Extract the (X, Y) coordinate from the center of the cell holding the provided text.  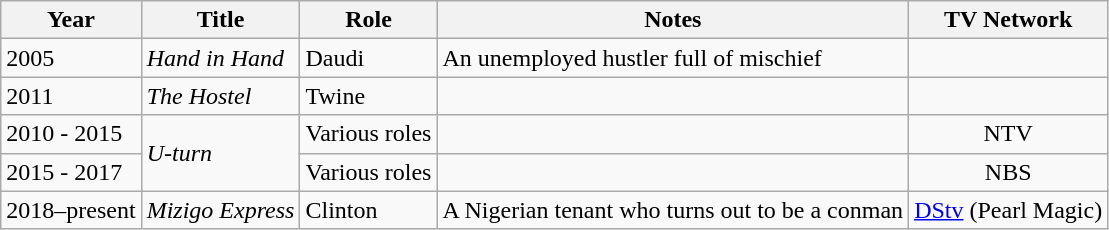
TV Network (1008, 20)
2015 - 2017 (71, 172)
The Hostel (220, 96)
Daudi (368, 58)
2011 (71, 96)
NTV (1008, 134)
NBS (1008, 172)
Title (220, 20)
U-turn (220, 153)
Clinton (368, 210)
An unemployed hustler full of mischief (673, 58)
2005 (71, 58)
Notes (673, 20)
Twine (368, 96)
Hand in Hand (220, 58)
2010 - 2015 (71, 134)
Role (368, 20)
Mizigo Express (220, 210)
A Nigerian tenant who turns out to be a conman (673, 210)
2018–present (71, 210)
Year (71, 20)
DStv (Pearl Magic) (1008, 210)
